Capture the cell that displays the provided text and extract its (x, y) central coordinate. 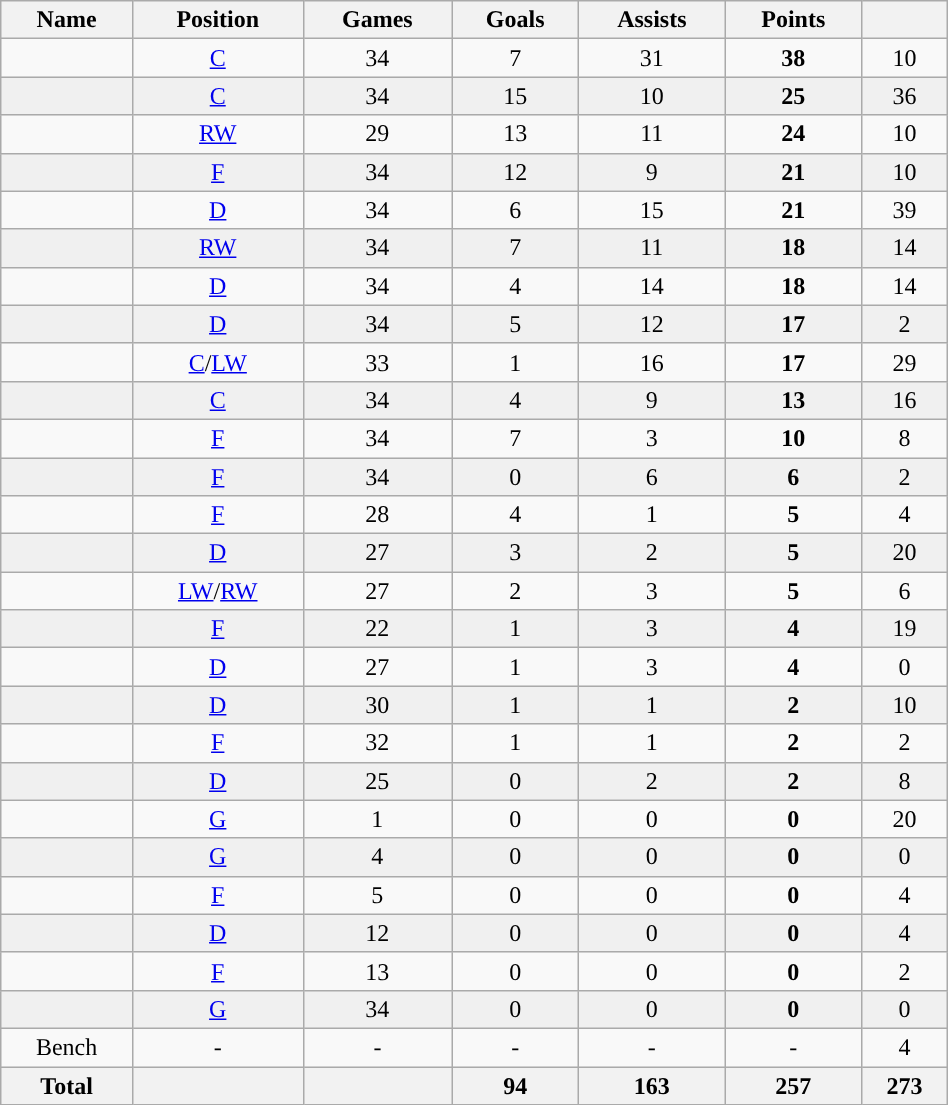
257 (794, 1085)
33 (378, 362)
32 (378, 743)
Name (67, 20)
LW/RW (218, 591)
Total (67, 1085)
C/LW (218, 362)
94 (516, 1085)
Games (378, 20)
24 (794, 134)
273 (905, 1085)
Bench (67, 1047)
36 (905, 96)
163 (652, 1085)
31 (652, 58)
19 (905, 629)
39 (905, 210)
Points (794, 20)
30 (378, 705)
22 (378, 629)
Goals (516, 20)
Position (218, 20)
28 (378, 515)
38 (794, 58)
Assists (652, 20)
